Scan for the cell matching the given text and deliver its [x, y] coordinate at center. 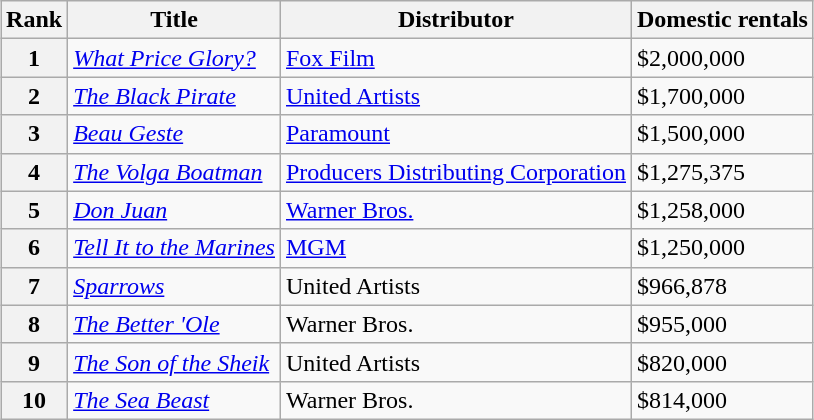
2 [34, 96]
Fox Film [456, 58]
5 [34, 210]
6 [34, 248]
1 [34, 58]
4 [34, 172]
$820,000 [723, 362]
The Black Pirate [174, 96]
8 [34, 324]
Rank [34, 20]
9 [34, 362]
Sparrows [174, 286]
The Son of the Sheik [174, 362]
The Volga Boatman [174, 172]
3 [34, 134]
$966,878 [723, 286]
Domestic rentals [723, 20]
The Better 'Ole [174, 324]
The Sea Beast [174, 400]
10 [34, 400]
Paramount [456, 134]
What Price Glory? [174, 58]
$1,700,000 [723, 96]
Tell It to the Marines [174, 248]
$1,258,000 [723, 210]
MGM [456, 248]
Don Juan [174, 210]
$1,250,000 [723, 248]
$2,000,000 [723, 58]
$955,000 [723, 324]
Beau Geste [174, 134]
Distributor [456, 20]
$814,000 [723, 400]
7 [34, 286]
$1,500,000 [723, 134]
Title [174, 20]
$1,275,375 [723, 172]
Producers Distributing Corporation [456, 172]
